Return the (x, y) coordinate for the center point of the cell that contains the specified text.  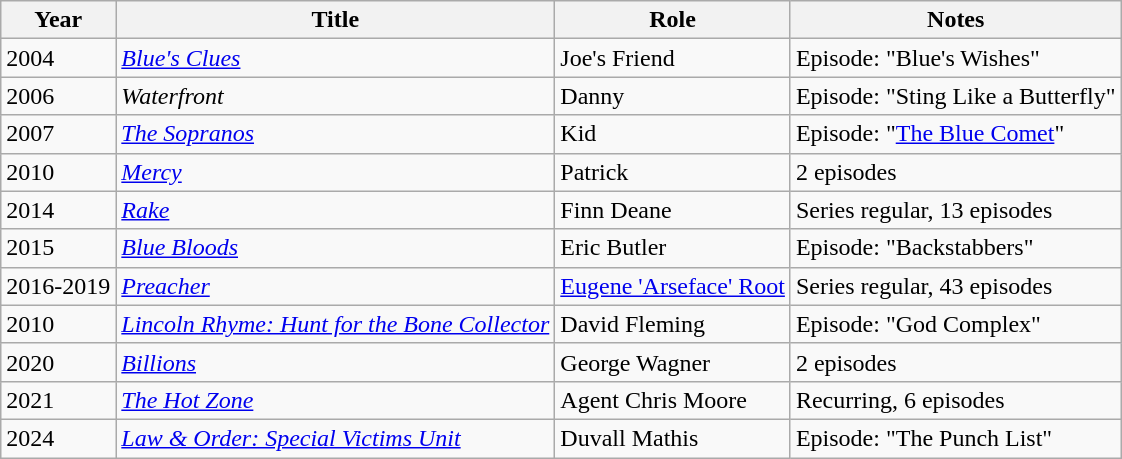
Episode: "The Punch List" (956, 438)
Joe's Friend (673, 58)
Episode: "Blue's Wishes" (956, 58)
Kid (673, 134)
2020 (58, 362)
Episode: "Sting Like a Butterfly" (956, 96)
Waterfront (336, 96)
Title (336, 20)
Finn Deane (673, 210)
Billions (336, 362)
David Fleming (673, 324)
The Sopranos (336, 134)
Eugene 'Arseface' Root (673, 286)
Year (58, 20)
Agent Chris Moore (673, 400)
Preacher (336, 286)
2014 (58, 210)
2007 (58, 134)
Blue Bloods (336, 248)
2015 (58, 248)
Notes (956, 20)
Duvall Mathis (673, 438)
Episode: "God Complex" (956, 324)
Lincoln Rhyme: Hunt for the Bone Collector (336, 324)
2006 (58, 96)
George Wagner (673, 362)
Episode: "The Blue Comet" (956, 134)
The Hot Zone (336, 400)
Blue's Clues (336, 58)
Series regular, 43 episodes (956, 286)
2004 (58, 58)
Rake (336, 210)
Eric Butler (673, 248)
Law & Order: Special Victims Unit (336, 438)
Mercy (336, 172)
Episode: "Backstabbers" (956, 248)
Danny (673, 96)
Series regular, 13 episodes (956, 210)
2021 (58, 400)
Role (673, 20)
2024 (58, 438)
Recurring, 6 episodes (956, 400)
Patrick (673, 172)
2016-2019 (58, 286)
